Scan for the cell matching the given text and deliver its [X, Y] coordinate at center. 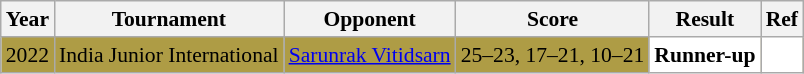
Year [28, 19]
Tournament [169, 19]
India Junior International [169, 55]
Opponent [370, 19]
Score [553, 19]
25–23, 17–21, 10–21 [553, 55]
2022 [28, 55]
Ref [782, 19]
Sarunrak Vitidsarn [370, 55]
Result [704, 19]
Runner-up [704, 55]
